Capture the cell that displays the provided text and extract its (X, Y) central coordinate. 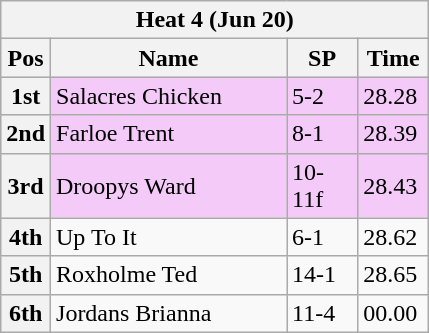
28.62 (394, 237)
Salacres Chicken (169, 96)
5th (26, 275)
10-11f (322, 186)
Name (169, 58)
Jordans Brianna (169, 313)
6th (26, 313)
28.65 (394, 275)
Droopys Ward (169, 186)
SP (322, 58)
28.39 (394, 134)
8-1 (322, 134)
11-4 (322, 313)
Time (394, 58)
Roxholme Ted (169, 275)
28.43 (394, 186)
00.00 (394, 313)
2nd (26, 134)
Heat 4 (Jun 20) (215, 20)
1st (26, 96)
3rd (26, 186)
6-1 (322, 237)
28.28 (394, 96)
Up To It (169, 237)
Farloe Trent (169, 134)
14-1 (322, 275)
4th (26, 237)
Pos (26, 58)
5-2 (322, 96)
